Locate the cell with the specified text and output its (x, y) center coordinate. 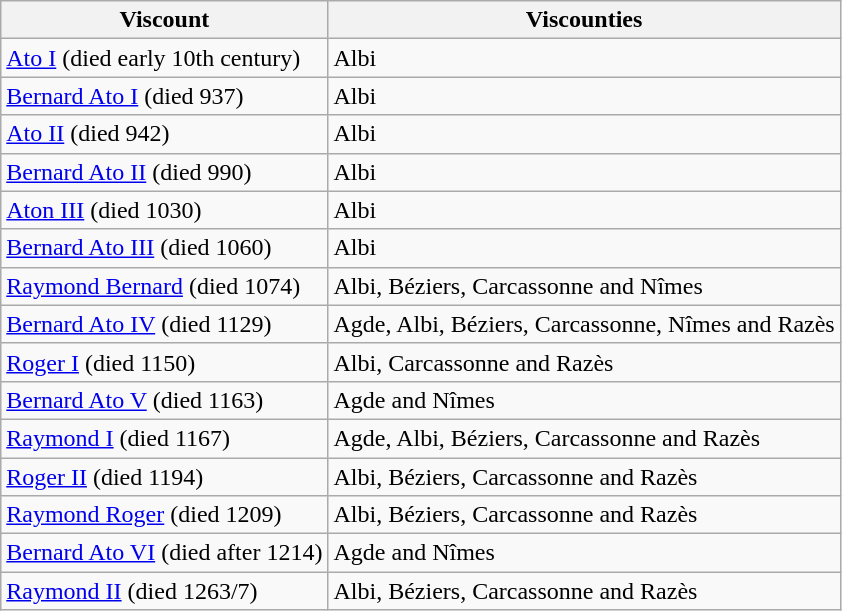
Ato I (died early 10th century) (164, 58)
Ato II (died 942) (164, 134)
Viscounties (584, 20)
Raymond I (died 1167) (164, 438)
Raymond Roger (died 1209) (164, 515)
Albi, Béziers, Carcassonne and Nîmes (584, 286)
Raymond II (died 1263/7) (164, 591)
Roger II (died 1194) (164, 477)
Bernard Ato I (died 937) (164, 96)
Bernard Ato III (died 1060) (164, 248)
Bernard Ato V (died 1163) (164, 400)
Albi, Carcassonne and Razès (584, 362)
Bernard Ato IV (died 1129) (164, 324)
Raymond Bernard (died 1074) (164, 286)
Aton III (died 1030) (164, 210)
Agde, Albi, Béziers, Carcassonne, Nîmes and Razès (584, 324)
Bernard Ato VI (died after 1214) (164, 553)
Roger I (died 1150) (164, 362)
Agde, Albi, Béziers, Carcassonne and Razès (584, 438)
Viscount (164, 20)
Bernard Ato II (died 990) (164, 172)
